Scan for the cell matching the given text and deliver its [X, Y] coordinate at center. 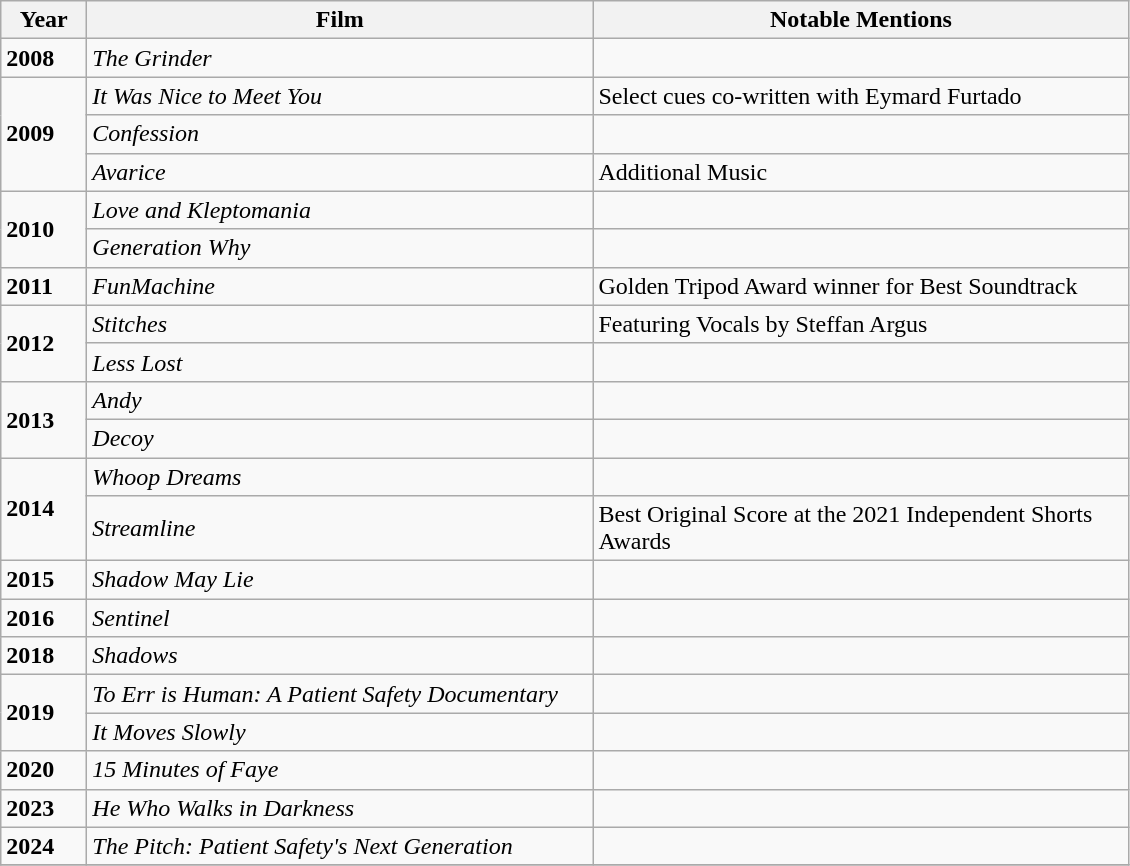
It Was Nice to Meet You [340, 96]
The Grinder [340, 58]
Year [44, 20]
Film [340, 20]
Generation Why [340, 248]
Stitches [340, 324]
2013 [44, 419]
2009 [44, 134]
2023 [44, 808]
Additional Music [861, 172]
Shadow May Lie [340, 580]
2010 [44, 229]
2015 [44, 580]
15 Minutes of Faye [340, 770]
Featuring Vocals by Steffan Argus [861, 324]
Streamline [340, 528]
Shadows [340, 656]
2011 [44, 286]
Select cues co-written with Eymard Furtado [861, 96]
2016 [44, 618]
Love and Kleptomania [340, 210]
The Pitch: Patient Safety's Next Generation [340, 846]
Decoy [340, 438]
2018 [44, 656]
Avarice [340, 172]
Whoop Dreams [340, 477]
Confession [340, 134]
Sentinel [340, 618]
2014 [44, 510]
To Err is Human: A Patient Safety Documentary [340, 694]
2019 [44, 713]
Less Lost [340, 362]
2008 [44, 58]
Golden Tripod Award winner for Best Soundtrack [861, 286]
Best Original Score at the 2021 Independent Shorts Awards [861, 528]
2012 [44, 343]
FunMachine [340, 286]
It Moves Slowly [340, 732]
2020 [44, 770]
2024 [44, 846]
Andy [340, 400]
Notable Mentions [861, 20]
He Who Walks in Darkness [340, 808]
